Return the [x, y] coordinate for the center point of the cell that contains the specified text.  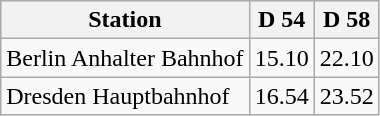
D 58 [346, 20]
Dresden Hauptbahnhof [125, 96]
23.52 [346, 96]
Berlin Anhalter Bahnhof [125, 58]
22.10 [346, 58]
Station [125, 20]
15.10 [282, 58]
D 54 [282, 20]
16.54 [282, 96]
